Identify which cell holds the provided text, then report its (X, Y) central coordinate. 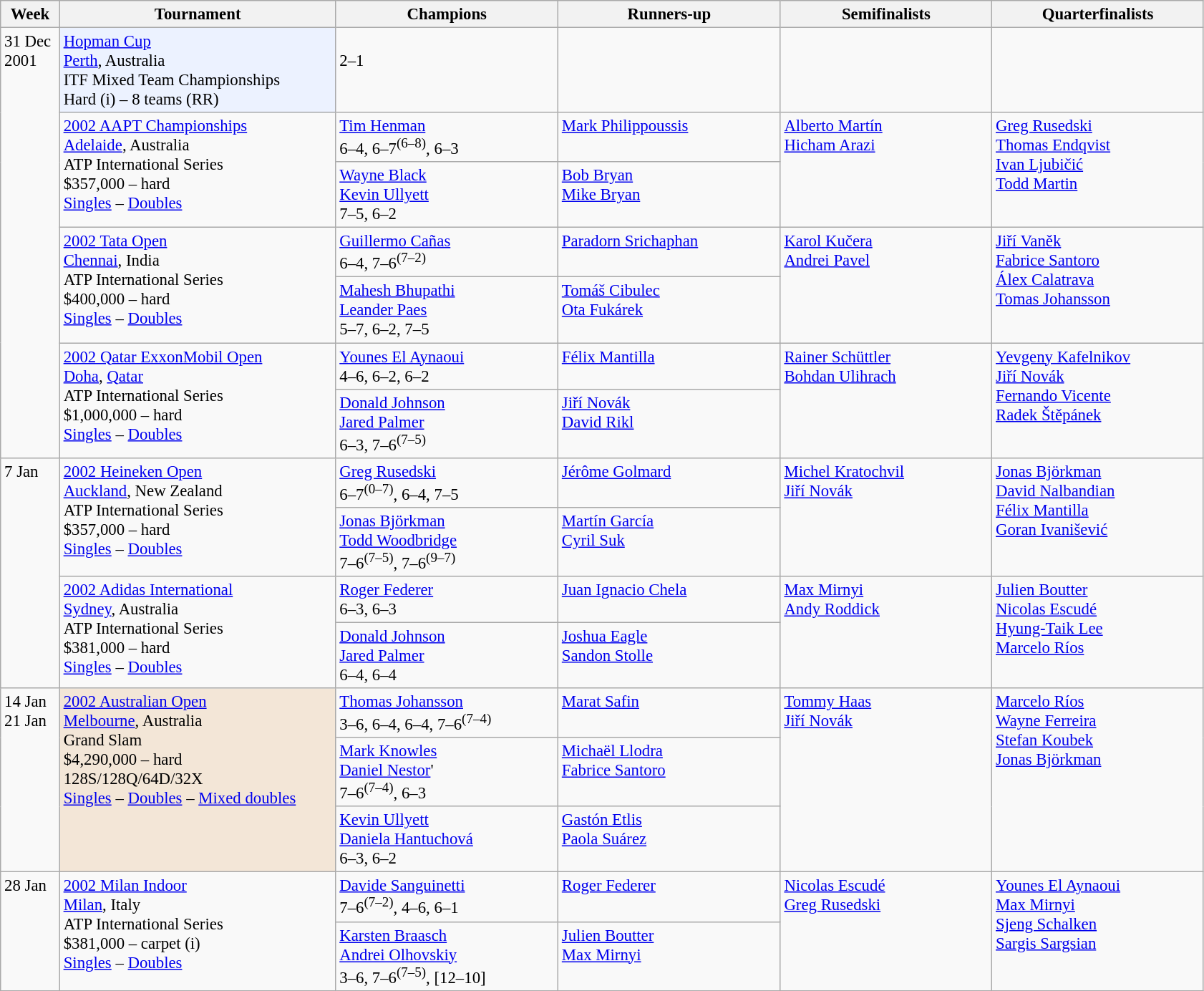
Jiří Novák David Rikl (670, 423)
Mahesh Bhupathi Leander Paes5–7, 6–2, 7–5 (447, 310)
Younes El Aynaoui Max Mirnyi Sjeng Schalken Sargis Sargsian (1098, 931)
Juan Ignacio Chela (670, 600)
Davide Sanguinetti7–6(7–2), 4–6, 6–1 (447, 896)
Julien Boutter Max Mirnyi (670, 956)
28 Jan (30, 931)
Marat Safin (670, 713)
Tomáš Cibulec Ota Fukárek (670, 310)
Tournament (198, 14)
14 Jan21 Jan (30, 780)
Max Mirnyi Andy Roddick (886, 632)
Quarterfinalists (1098, 14)
2002 Australian Open Melbourne, AustraliaGrand Slam$4,290,000 – hard128S/128Q/64D/32XSingles – Doubles – Mixed doubles (198, 780)
Donald Johnson Jared Palmer6–3, 7–6(7–5) (447, 423)
Donald Johnson Jared Palmer6–4, 6–4 (447, 655)
Wayne Black Kevin Ullyett7–5, 6–2 (447, 195)
2002 Milan Indoor Milan, ItalyATP International Series$381,000 – carpet (i) Singles – Doubles (198, 931)
Paradorn Srichaphan (670, 252)
Week (30, 14)
7 Jan (30, 573)
Gastón Etlis Paola Suárez (670, 839)
Jonas Björkman Todd Woodbridge7–6(7–5), 7–6(9–7) (447, 542)
Marcelo Ríos Wayne Ferreira Stefan Koubek Jonas Björkman (1098, 780)
Mark Knowles Daniel Nestor'7–6(7–4), 6–3 (447, 772)
Jiří Vaněk Fabrice Santoro Álex Calatrava Tomas Johansson (1098, 285)
Tim Henman6–4, 6–7(6–8), 6–3 (447, 137)
2–1 (447, 70)
Kevin Ullyett Daniela Hantuchová6–3, 6–2 (447, 839)
Roger Federer6–3, 6–3 (447, 600)
Hopman CupPerth, AustraliaITF Mixed Team Championships Hard (i) – 8 teams (RR) (198, 70)
Semifinalists (886, 14)
Guillermo Cañas6–4, 7–6(7–2) (447, 252)
Tommy Haas Jiří Novák (886, 780)
Karsten Braasch Andrei Olhovskiy3–6, 7–6(7–5), [12–10] (447, 956)
Younes El Aynaoui4–6, 6–2, 6–2 (447, 367)
2002 Adidas International Sydney, AustraliaATP International Series$381,000 – hard Singles – Doubles (198, 632)
Mark Philippoussis (670, 137)
Thomas Johansson3–6, 6–4, 6–4, 7–6(7–4) (447, 713)
Runners-up (670, 14)
Jérôme Golmard (670, 483)
31 Dec 2001 (30, 243)
Champions (447, 14)
Greg Rusedski6–7(0–7), 6–4, 7–5 (447, 483)
Yevgeny Kafelnikov Jiří Novák Fernando Vicente Radek Štěpánek (1098, 401)
Nicolas Escudé Greg Rusedski (886, 931)
Joshua Eagle Sandon Stolle (670, 655)
2002 AAPT Championships Adelaide, AustraliaATP International Series$357,000 – hard Singles – Doubles (198, 170)
Greg Rusedski Thomas Endqvist Ivan Ljubičić Todd Martin (1098, 170)
Martín García Cyril Suk (670, 542)
Michel Kratochvil Jiří Novák (886, 517)
Roger Federer (670, 896)
Julien Boutter Nicolas Escudé Hyung-Taik Lee Marcelo Ríos (1098, 632)
Michaël Llodra Fabrice Santoro (670, 772)
Alberto Martín Hicham Arazi (886, 170)
Bob Bryan Mike Bryan (670, 195)
2002 Qatar ExxonMobil Open Doha, QatarATP International Series$1,000,000 – hard Singles – Doubles (198, 401)
Jonas Björkman David Nalbandian Félix Mantilla Goran Ivanišević (1098, 517)
Rainer Schüttler Bohdan Ulihrach (886, 401)
Karol Kučera Andrei Pavel (886, 285)
2002 Heineken Open Auckland, New ZealandATP International Series$357,000 – hard Singles – Doubles (198, 517)
Félix Mantilla (670, 367)
2002 Tata Open Chennai, IndiaATP International Series$400,000 – hard Singles – Doubles (198, 285)
